Output the [X, Y] coordinate of the center of the cell containing the given text.  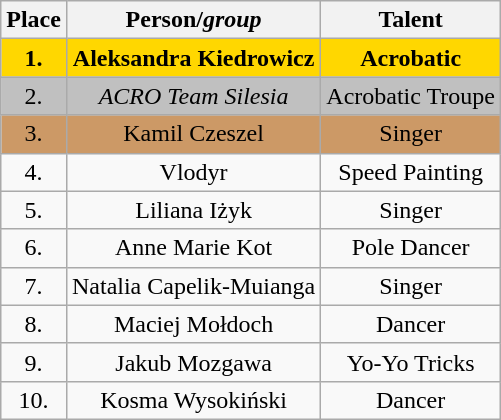
Kosma Wysokiński [193, 400]
Maciej Mołdoch [193, 324]
Pole Dancer [411, 248]
9. [34, 362]
1. [34, 58]
Aleksandra Kiedrowicz [193, 58]
3. [34, 134]
Anne Marie Kot [193, 248]
10. [34, 400]
2. [34, 96]
Place [34, 20]
4. [34, 172]
Acrobatic Troupe [411, 96]
Natalia Capelik-Muianga [193, 286]
Talent [411, 20]
Kamil Czeszel [193, 134]
Person/group [193, 20]
6. [34, 248]
5. [34, 210]
Acrobatic [411, 58]
7. [34, 286]
ACRO Team Silesia [193, 96]
Yo-Yo Tricks [411, 362]
Speed Painting [411, 172]
Jakub Mozgawa [193, 362]
Liliana Iżyk [193, 210]
Vlodyr [193, 172]
8. [34, 324]
